Scan for the cell matching the given text and deliver its [x, y] coordinate at center. 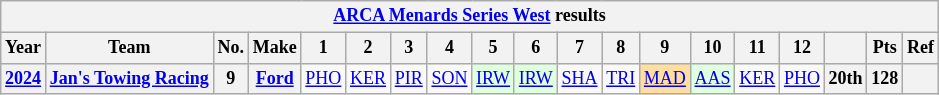
Make [274, 48]
2024 [24, 78]
Jan's Towing Racing [129, 78]
2 [368, 48]
SHA [580, 78]
1 [324, 48]
Year [24, 48]
TRI [621, 78]
12 [802, 48]
5 [494, 48]
8 [621, 48]
10 [712, 48]
ARCA Menards Series West results [470, 16]
20th [846, 78]
PIR [408, 78]
Ref [921, 48]
No. [230, 48]
7 [580, 48]
11 [758, 48]
MAD [666, 78]
4 [450, 48]
6 [536, 48]
Ford [274, 78]
3 [408, 48]
Team [129, 48]
AAS [712, 78]
128 [885, 78]
Pts [885, 48]
SON [450, 78]
